Output the (X, Y) coordinate of the center of the cell containing the given text.  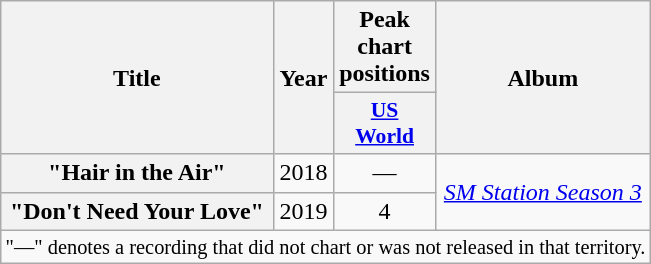
2018 (304, 173)
"Hair in the Air" (137, 173)
Year (304, 78)
SM Station Season 3 (542, 192)
4 (385, 211)
Peak chart positions (385, 47)
"Don't Need Your Love" (137, 211)
Title (137, 78)
2019 (304, 211)
"—" denotes a recording that did not chart or was not released in that territory. (326, 247)
USWorld (385, 124)
Album (542, 78)
— (385, 173)
